Identify which cell holds the provided text, then report its [X, Y] central coordinate. 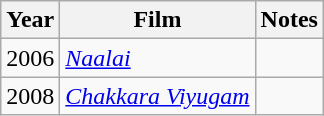
Film [158, 20]
Chakkara Viyugam [158, 96]
2008 [30, 96]
Notes [289, 20]
2006 [30, 58]
Naalai [158, 58]
Year [30, 20]
